Provide the (X, Y) coordinate of the cell's center where the given text is located.  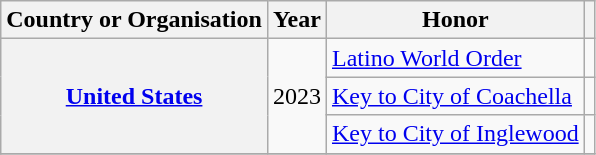
Year (296, 20)
Key to City of Coachella (455, 96)
Honor (455, 20)
Key to City of Inglewood (455, 134)
Latino World Order (455, 58)
2023 (296, 96)
United States (134, 96)
Country or Organisation (134, 20)
